Extract the [X, Y] coordinate from the center of the cell holding the provided text.  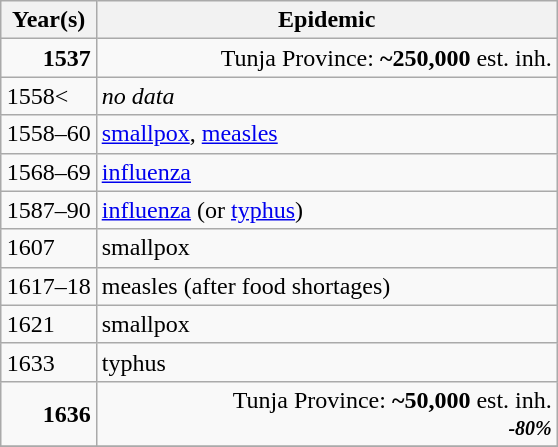
influenza (or typhus) [326, 210]
1607 [48, 248]
Tunja Province: ~50,000 est. inh.-80% [326, 414]
1617–18 [48, 286]
1621 [48, 324]
influenza [326, 172]
1587–90 [48, 210]
no data [326, 96]
typhus [326, 362]
1537 [48, 58]
1568–69 [48, 172]
1558< [48, 96]
Epidemic [326, 20]
Tunja Province: ~250,000 est. inh. [326, 58]
Year(s) [48, 20]
smallpox, measles [326, 134]
1558–60 [48, 134]
1636 [48, 414]
measles (after food shortages) [326, 286]
1633 [48, 362]
